Detect which cell encompasses the target text, then output its [X, Y] center coordinate. 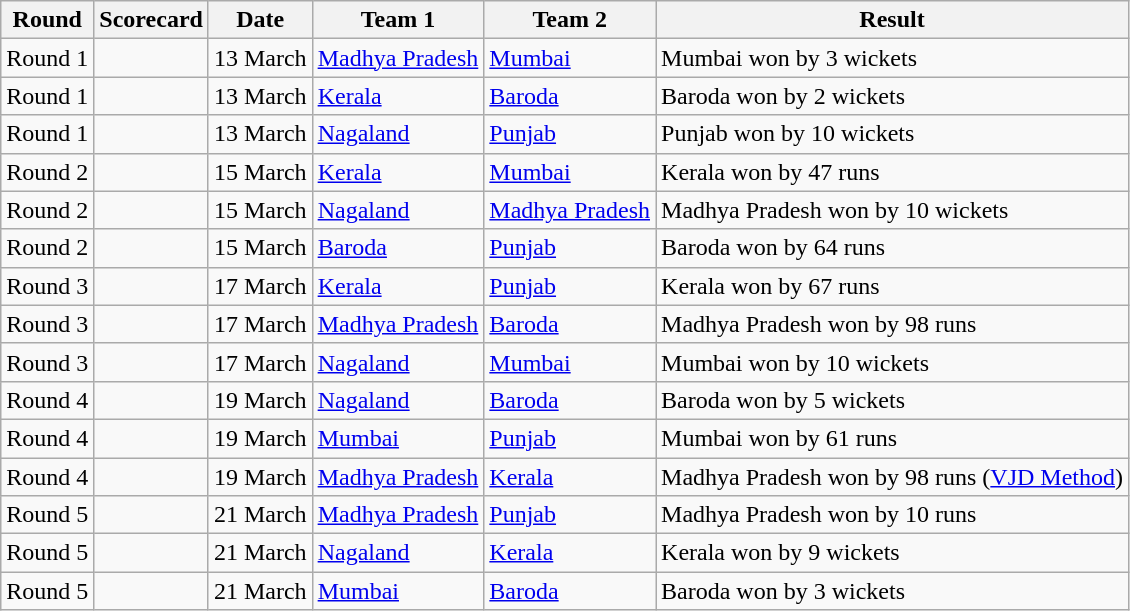
Round [48, 20]
Team 2 [570, 20]
Punjab won by 10 wickets [892, 134]
Baroda won by 5 wickets [892, 400]
Kerala won by 47 runs [892, 172]
Madhya Pradesh won by 98 runs (VJD Method) [892, 477]
Baroda won by 64 runs [892, 248]
Kerala won by 9 wickets [892, 553]
Mumbai won by 3 wickets [892, 58]
Mumbai won by 61 runs [892, 438]
Team 1 [398, 20]
Mumbai won by 10 wickets [892, 362]
Kerala won by 67 runs [892, 286]
Baroda won by 3 wickets [892, 591]
Madhya Pradesh won by 10 wickets [892, 210]
Result [892, 20]
Madhya Pradesh won by 98 runs [892, 324]
Madhya Pradesh won by 10 runs [892, 515]
Baroda won by 2 wickets [892, 96]
Date [260, 20]
Scorecard [152, 20]
